Capture the cell that displays the provided text and extract its (X, Y) central coordinate. 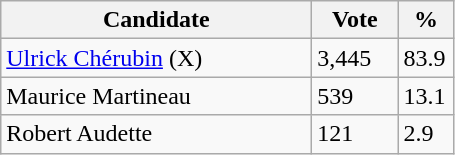
13.1 (426, 96)
Ulrick Chérubin (X) (156, 58)
Candidate (156, 20)
83.9 (426, 58)
2.9 (426, 134)
3,445 (355, 58)
Robert Audette (156, 134)
Vote (355, 20)
539 (355, 96)
121 (355, 134)
Maurice Martineau (156, 96)
% (426, 20)
